Determine the [X, Y] coordinate at the center of the cell enclosing the given text.  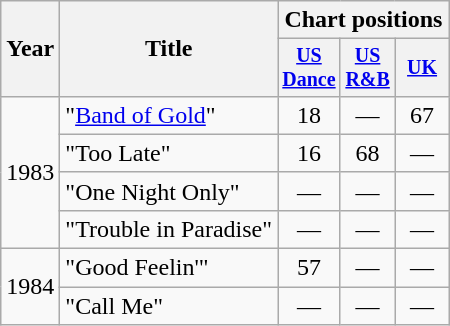
"Good Feelin'" [169, 268]
16 [310, 153]
"One Night Only" [169, 191]
Chart positions [364, 20]
"Too Late" [169, 153]
68 [367, 153]
US Dance [310, 68]
1983 [30, 172]
UK [422, 68]
1984 [30, 287]
"Call Me" [169, 306]
"Trouble in Paradise" [169, 229]
18 [310, 115]
Year [30, 49]
57 [310, 268]
"Band of Gold" [169, 115]
67 [422, 115]
Title [169, 49]
US R&B [367, 68]
